Search for the cell housing the specified text and yield its (X, Y) center coordinate. 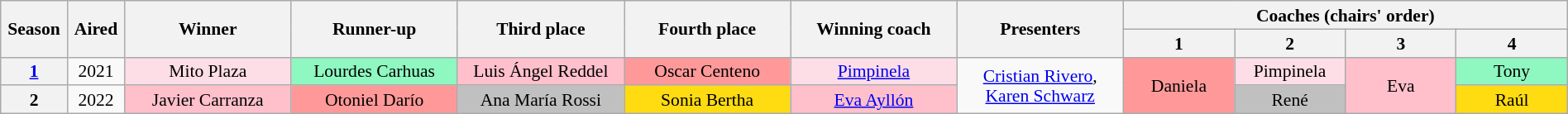
Oscar Centeno (706, 71)
Winning coach (873, 29)
3 (1401, 43)
Raúl (1512, 100)
Ana María Rossi (541, 100)
Season (35, 29)
Lourdes Carhuas (374, 71)
Fourth place (706, 29)
2022 (96, 100)
Otoniel Darío (374, 100)
Eva Ayllón (873, 100)
Mito Plaza (208, 71)
René (1290, 100)
Javier Carranza (208, 100)
Tony (1512, 71)
Eva (1401, 85)
4 (1512, 43)
Sonia Bertha (706, 100)
Coaches (chairs' order) (1345, 15)
Presenters (1040, 29)
Third place (541, 29)
2021 (96, 71)
Cristian Rivero, Karen Schwarz (1040, 85)
Winner (208, 29)
Aired (96, 29)
Daniela (1178, 85)
Runner-up (374, 29)
Luis Ángel Reddel (541, 71)
